Pinpoint the cell where the given text exists, returning its [X, Y] midpoint coordinate. 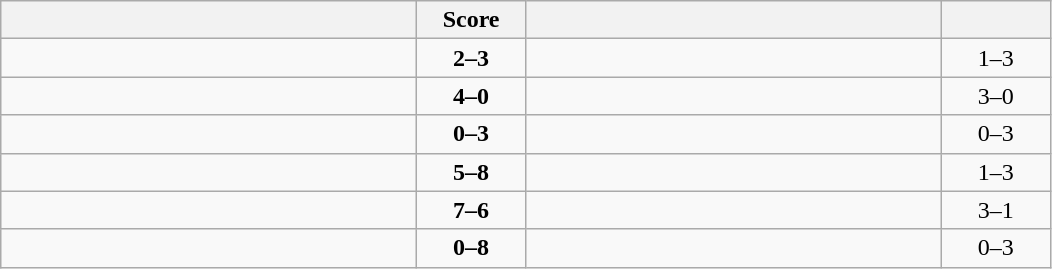
Score [472, 20]
3–0 [996, 96]
4–0 [472, 96]
3–1 [996, 210]
0–8 [472, 248]
5–8 [472, 172]
7–6 [472, 210]
2–3 [472, 58]
